Search for the cell housing the specified text and yield its (x, y) center coordinate. 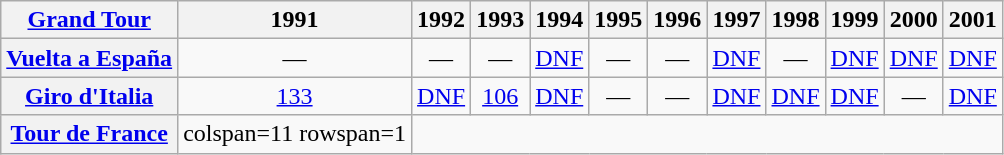
2001 (972, 20)
133 (295, 96)
colspan=11 rowspan=1 (295, 134)
1998 (796, 20)
Vuelta a España (90, 58)
1994 (560, 20)
1993 (500, 20)
1999 (854, 20)
1992 (442, 20)
2000 (914, 20)
1991 (295, 20)
Giro d'Italia (90, 96)
1997 (736, 20)
1996 (678, 20)
Tour de France (90, 134)
106 (500, 96)
Grand Tour (90, 20)
1995 (618, 20)
